Find where the given text appears and provide that cell's center as [x, y] coordinate. 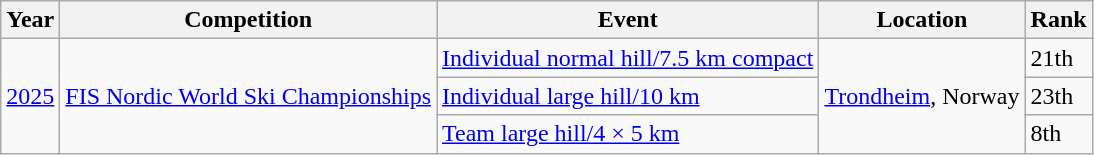
Individual large hill/10 km [628, 96]
2025 [30, 96]
Team large hill/4 × 5 km [628, 134]
21th [1058, 58]
Individual normal hill/7.5 km compact [628, 58]
23th [1058, 96]
FIS Nordic World Ski Championships [248, 96]
Trondheim, Norway [922, 96]
Year [30, 20]
8th [1058, 134]
Rank [1058, 20]
Event [628, 20]
Competition [248, 20]
Location [922, 20]
